Determine the [X, Y] coordinate at the center of the cell enclosing the given text.  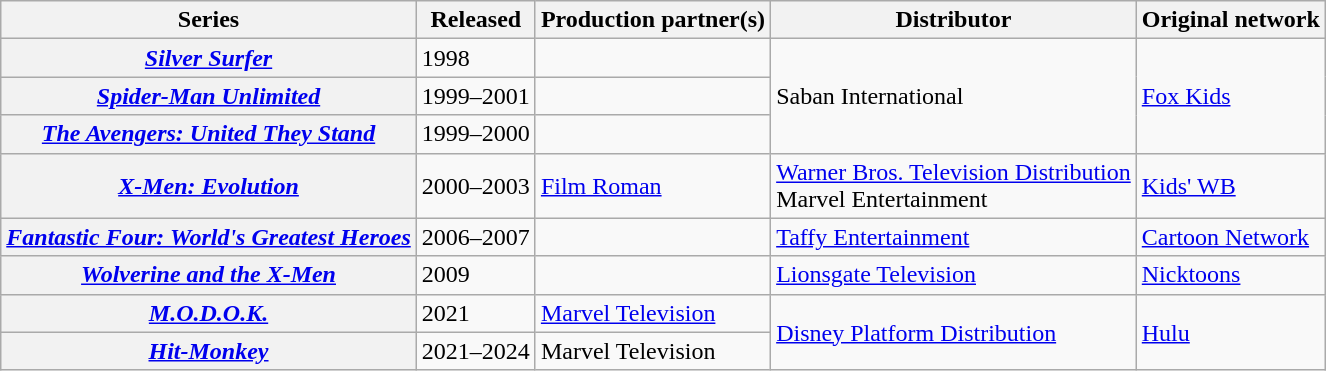
Wolverine and the X-Men [209, 275]
Film Roman [652, 186]
Warner Bros. Television DistributionMarvel Entertainment [954, 186]
2021 [476, 313]
1999–2001 [476, 96]
Taffy Entertainment [954, 237]
Fantastic Four: World's Greatest Heroes [209, 237]
2009 [476, 275]
Lionsgate Television [954, 275]
Original network [1230, 20]
Cartoon Network [1230, 237]
M.O.D.O.K. [209, 313]
Kids' WB [1230, 186]
Released [476, 20]
Nicktoons [1230, 275]
2021–2024 [476, 351]
Hit-Monkey [209, 351]
Spider-Man Unlimited [209, 96]
Hulu [1230, 332]
1998 [476, 58]
2006–2007 [476, 237]
2000–2003 [476, 186]
X-Men: Evolution [209, 186]
Saban International [954, 96]
The Avengers: United They Stand [209, 134]
Silver Surfer [209, 58]
Fox Kids [1230, 96]
Production partner(s) [652, 20]
Series [209, 20]
Distributor [954, 20]
Disney Platform Distribution [954, 332]
1999–2000 [476, 134]
